Find where the given text appears and provide that cell's center as (X, Y) coordinate. 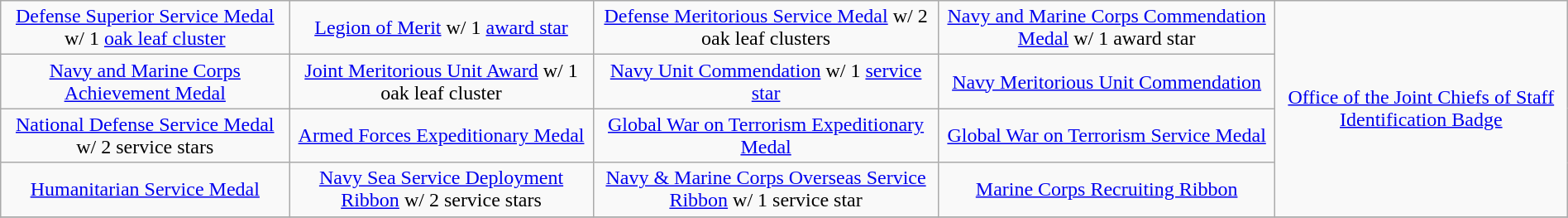
Navy and Marine Corps Achievement Medal (146, 81)
Navy Sea Service Deployment Ribbon w/ 2 service stars (442, 189)
Joint Meritorious Unit Award w/ 1 oak leaf cluster (442, 81)
Navy Meritorious Unit Commendation (1107, 81)
Armed Forces Expeditionary Medal (442, 136)
Legion of Merit w/ 1 award star (442, 28)
Marine Corps Recruiting Ribbon (1107, 189)
Navy & Marine Corps Overseas Service Ribbon w/ 1 service star (766, 189)
Global War on Terrorism Service Medal (1107, 136)
Global War on Terrorism Expeditionary Medal (766, 136)
Office of the Joint Chiefs of Staff Identification Badge (1421, 109)
Navy Unit Commendation w/ 1 service star (766, 81)
National Defense Service Medal w/ 2 service stars (146, 136)
Defense Meritorious Service Medal w/ 2 oak leaf clusters (766, 28)
Defense Superior Service Medal w/ 1 oak leaf cluster (146, 28)
Navy and Marine Corps Commendation Medal w/ 1 award star (1107, 28)
Humanitarian Service Medal (146, 189)
